Scan for the cell matching the given text and deliver its (x, y) coordinate at center. 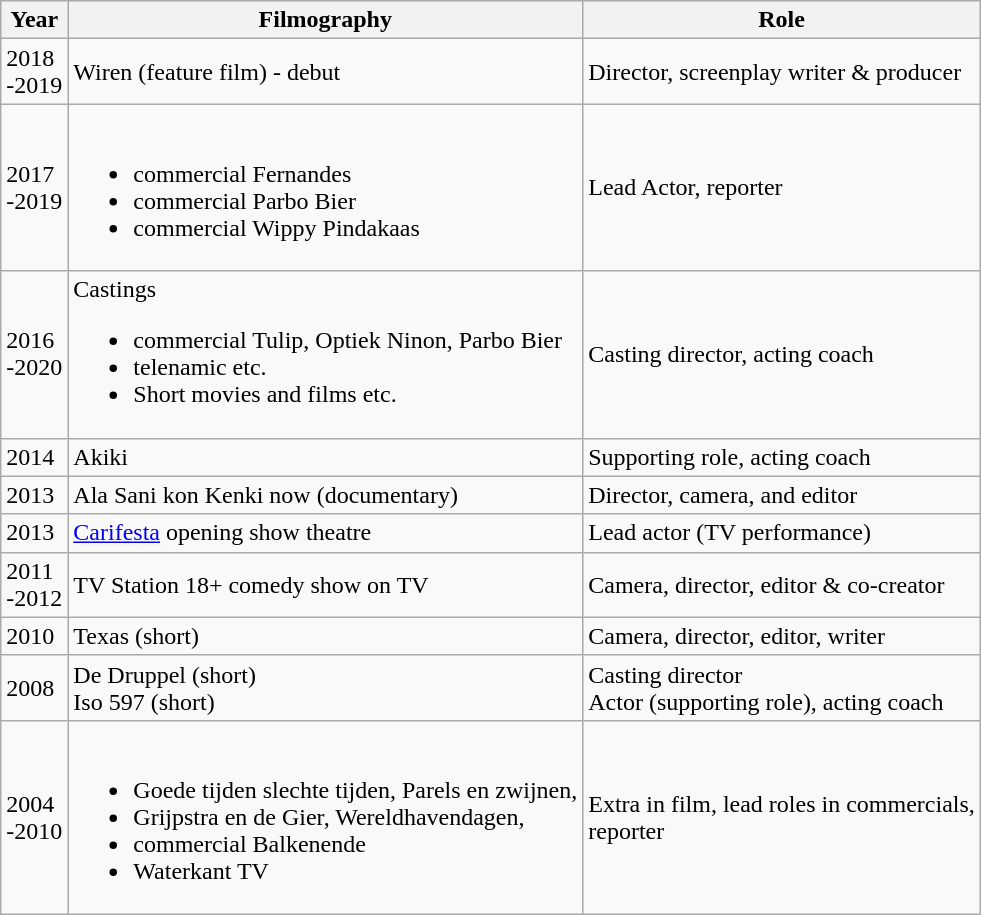
Casting directorActor (supporting role), acting coach (782, 688)
2004-2010 (34, 817)
Akiki (326, 457)
2010 (34, 636)
2018-2019 (34, 72)
Texas (short) (326, 636)
Supporting role, acting coach (782, 457)
Year (34, 20)
Director, camera, and editor (782, 495)
Wiren (feature film) - debut (326, 72)
Role (782, 20)
commercial Fernandescommercial Parbo Biercommercial Wippy Pindakaas (326, 188)
2014 (34, 457)
Camera, director, editor, writer (782, 636)
2008 (34, 688)
Lead Actor, reporter (782, 188)
Filmography (326, 20)
Director, screenplay writer & producer (782, 72)
Castingscommercial Tulip, Optiek Ninon, Parbo Biertelenamic etc.Short movies and films etc. (326, 354)
Camera, director, editor & co-creator (782, 584)
TV Station 18+ comedy show on TV (326, 584)
Carifesta opening show theatre (326, 533)
2016-2020 (34, 354)
Ala Sani kon Kenki now (documentary) (326, 495)
2011-2012 (34, 584)
De Druppel (short)Iso 597 (short) (326, 688)
Lead actor (TV performance) (782, 533)
Goede tijden slechte tijden, Parels en zwijnen,Grijpstra en de Gier, Wereldhavendagen,commercial BalkenendeWaterkant TV (326, 817)
2017-2019 (34, 188)
Extra in film, lead roles in commercials,reporter (782, 817)
Casting director, acting coach (782, 354)
